Capture the cell that displays the provided text and extract its (X, Y) central coordinate. 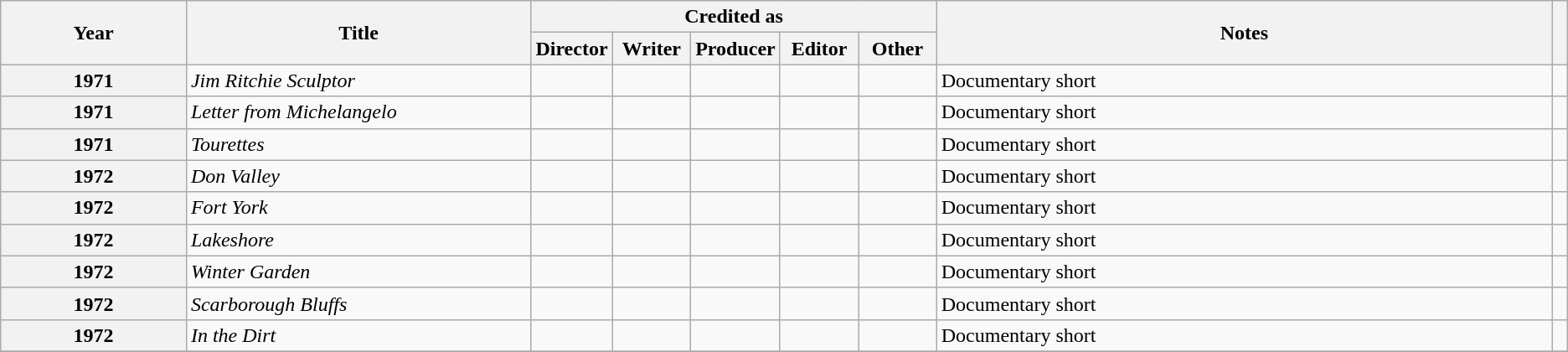
Letter from Michelangelo (358, 112)
In the Dirt (358, 335)
Other (898, 49)
Jim Ritchie Sculptor (358, 80)
Producer (735, 49)
Director (571, 49)
Notes (1244, 33)
Tourettes (358, 144)
Year (94, 33)
Title (358, 33)
Don Valley (358, 176)
Writer (652, 49)
Fort York (358, 208)
Winter Garden (358, 272)
Lakeshore (358, 240)
Credited as (734, 17)
Editor (819, 49)
Scarborough Bluffs (358, 303)
